From the cell containing the given text, extract its center point as (x, y) coordinate. 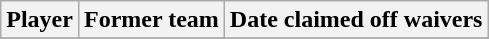
Former team (151, 20)
Player (40, 20)
Date claimed off waivers (356, 20)
